From the cell containing the given text, extract its center point as (x, y) coordinate. 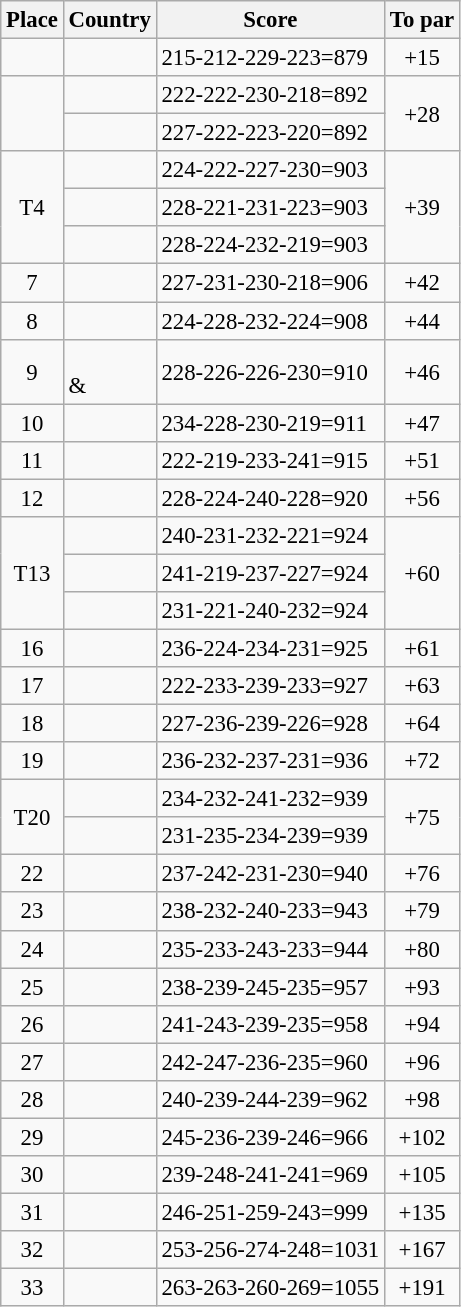
+94 (422, 1024)
239-248-241-241=969 (270, 1175)
+76 (422, 874)
228-226-226-230=910 (270, 372)
+28 (422, 114)
231-235-234-239=939 (270, 836)
26 (32, 1024)
228-224-240-228=920 (270, 498)
237-242-231-230=940 (270, 874)
+64 (422, 724)
T20 (32, 818)
+79 (422, 912)
T13 (32, 574)
+42 (422, 283)
Place (32, 20)
+15 (422, 58)
+135 (422, 1212)
242-247-236-235=960 (270, 1062)
31 (32, 1212)
240-239-244-239=962 (270, 1100)
27 (32, 1062)
+51 (422, 460)
228-224-232-219=903 (270, 245)
236-232-237-231=936 (270, 761)
Country (110, 20)
236-224-234-231=925 (270, 648)
224-228-232-224=908 (270, 321)
+102 (422, 1137)
215-212-229-223=879 (270, 58)
10 (32, 423)
246-251-259-243=999 (270, 1212)
+63 (422, 686)
9 (32, 372)
227-222-223-220=892 (270, 133)
+75 (422, 818)
253-256-274-248=1031 (270, 1250)
To par (422, 20)
+96 (422, 1062)
+39 (422, 208)
30 (32, 1175)
12 (32, 498)
245-236-239-246=966 (270, 1137)
224-222-227-230=903 (270, 170)
T4 (32, 208)
+105 (422, 1175)
32 (32, 1250)
+167 (422, 1250)
+60 (422, 574)
228-221-231-223=903 (270, 208)
Score (270, 20)
18 (32, 724)
& (110, 372)
8 (32, 321)
7 (32, 283)
+72 (422, 761)
+191 (422, 1288)
238-239-245-235=957 (270, 987)
17 (32, 686)
33 (32, 1288)
240-231-232-221=924 (270, 536)
19 (32, 761)
+44 (422, 321)
23 (32, 912)
24 (32, 949)
234-232-241-232=939 (270, 799)
222-219-233-241=915 (270, 460)
16 (32, 648)
+56 (422, 498)
222-222-230-218=892 (270, 95)
22 (32, 874)
+98 (422, 1100)
+46 (422, 372)
263-263-260-269=1055 (270, 1288)
227-236-239-226=928 (270, 724)
234-228-230-219=911 (270, 423)
222-233-239-233=927 (270, 686)
29 (32, 1137)
28 (32, 1100)
+93 (422, 987)
231-221-240-232=924 (270, 611)
238-232-240-233=943 (270, 912)
235-233-243-233=944 (270, 949)
227-231-230-218=906 (270, 283)
11 (32, 460)
25 (32, 987)
+47 (422, 423)
241-243-239-235=958 (270, 1024)
241-219-237-227=924 (270, 573)
+61 (422, 648)
+80 (422, 949)
